Detect which cell encompasses the target text, then output its [x, y] center coordinate. 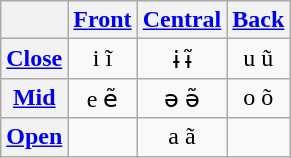
Front [102, 20]
Mid [34, 98]
Central [182, 20]
o õ [258, 98]
i ĩ [102, 59]
Open [34, 137]
a ã [182, 137]
ɨ ɨ̃ [182, 59]
Close [34, 59]
ə ə̃ [182, 98]
Back [258, 20]
e ẽ [102, 98]
u ũ [258, 59]
